Pinpoint the cell where the given text exists, returning its [X, Y] midpoint coordinate. 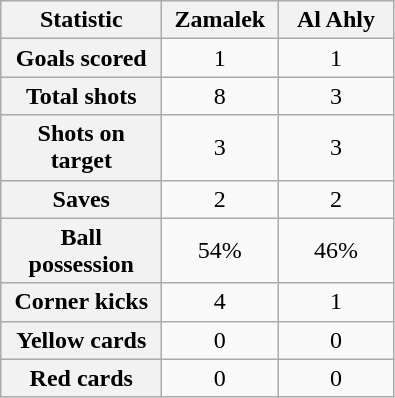
54% [220, 250]
Saves [82, 199]
Yellow cards [82, 340]
Red cards [82, 378]
Goals scored [82, 58]
Statistic [82, 20]
Ball possession [82, 250]
Al Ahly [336, 20]
46% [336, 250]
Zamalek [220, 20]
Corner kicks [82, 302]
4 [220, 302]
Total shots [82, 96]
Shots on target [82, 148]
8 [220, 96]
